Search for the cell housing the specified text and yield its [X, Y] center coordinate. 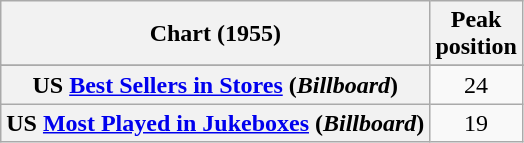
Peakposition [476, 34]
Chart (1955) [216, 34]
24 [476, 85]
US Best Sellers in Stores (Billboard) [216, 85]
19 [476, 123]
US Most Played in Jukeboxes (Billboard) [216, 123]
